Locate the cell with the specified text and output its [X, Y] center coordinate. 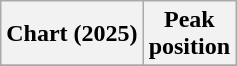
Chart (2025) [72, 34]
Peakposition [189, 34]
